Capture the cell that displays the provided text and extract its [X, Y] central coordinate. 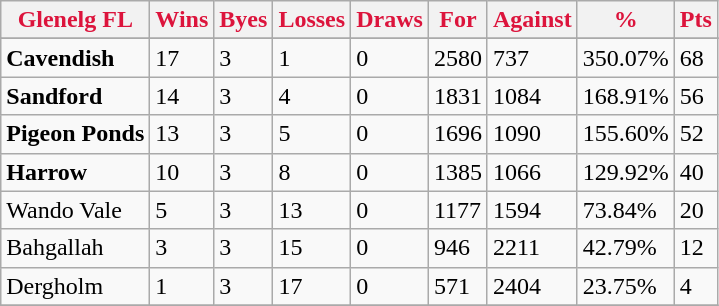
1066 [532, 172]
Dergholm [76, 286]
2580 [458, 58]
14 [182, 96]
Pigeon Ponds [76, 134]
10 [182, 172]
Bahgallah [76, 248]
% [626, 20]
56 [696, 96]
12 [696, 248]
129.92% [626, 172]
73.84% [626, 210]
Harrow [76, 172]
Sandford [76, 96]
946 [458, 248]
8 [312, 172]
Glenelg FL [76, 20]
1385 [458, 172]
Wando Vale [76, 210]
Losses [312, 20]
Wins [182, 20]
1090 [532, 134]
1831 [458, 96]
52 [696, 134]
Cavendish [76, 58]
42.79% [626, 248]
20 [696, 210]
Draws [390, 20]
1594 [532, 210]
23.75% [626, 286]
Byes [244, 20]
15 [312, 248]
737 [532, 58]
168.91% [626, 96]
68 [696, 58]
2211 [532, 248]
For [458, 20]
2404 [532, 286]
155.60% [626, 134]
40 [696, 172]
571 [458, 286]
Pts [696, 20]
1177 [458, 210]
1696 [458, 134]
350.07% [626, 58]
Against [532, 20]
1084 [532, 96]
